Determine the (X, Y) coordinate at the center of the cell enclosing the given text.  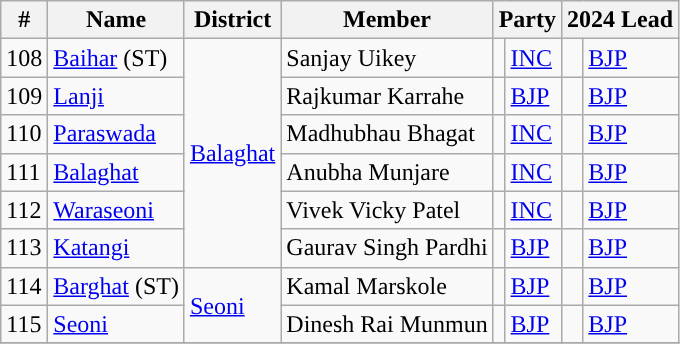
Rajkumar Karrahe (387, 96)
# (24, 20)
District (232, 20)
Barghat (ST) (116, 286)
2024 Lead (620, 20)
Name (116, 20)
Gaurav Singh Pardhi (387, 248)
Waraseoni (116, 210)
114 (24, 286)
Paraswada (116, 134)
109 (24, 96)
Baihar (ST) (116, 58)
Member (387, 20)
108 (24, 58)
Vivek Vicky Patel (387, 210)
Kamal Marskole (387, 286)
Lanji (116, 96)
Anubha Munjare (387, 172)
113 (24, 248)
Sanjay Uikey (387, 58)
Party (527, 20)
110 (24, 134)
115 (24, 324)
Madhubhau Bhagat (387, 134)
112 (24, 210)
111 (24, 172)
Katangi (116, 248)
Dinesh Rai Munmun (387, 324)
